Capture the cell that displays the provided text and extract its [X, Y] central coordinate. 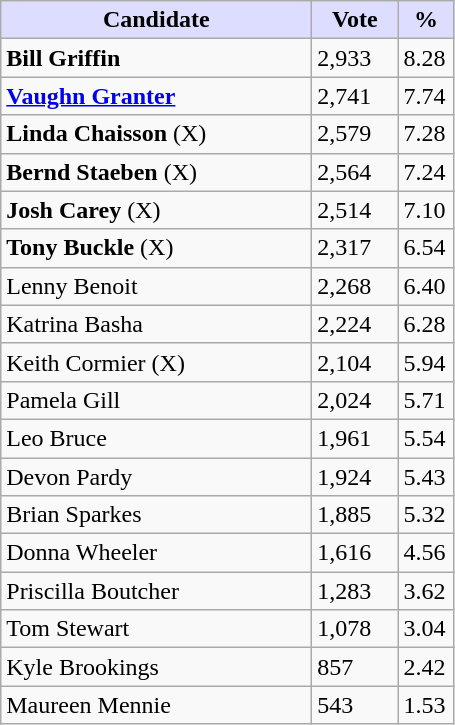
1,283 [355, 591]
5.94 [426, 362]
1,961 [355, 438]
Lenny Benoit [156, 286]
2,024 [355, 400]
1,924 [355, 477]
6.28 [426, 324]
Bill Griffin [156, 58]
Maureen Mennie [156, 705]
2,564 [355, 172]
7.24 [426, 172]
% [426, 20]
Keith Cormier (X) [156, 362]
7.74 [426, 96]
2,933 [355, 58]
2,268 [355, 286]
3.04 [426, 629]
7.28 [426, 134]
Leo Bruce [156, 438]
3.62 [426, 591]
Vote [355, 20]
543 [355, 705]
2.42 [426, 667]
2,579 [355, 134]
1,616 [355, 553]
5.54 [426, 438]
Brian Sparkes [156, 515]
Pamela Gill [156, 400]
4.56 [426, 553]
Priscilla Boutcher [156, 591]
Vaughn Granter [156, 96]
857 [355, 667]
7.10 [426, 210]
1.53 [426, 705]
5.32 [426, 515]
2,104 [355, 362]
1,078 [355, 629]
1,885 [355, 515]
5.71 [426, 400]
5.43 [426, 477]
2,317 [355, 248]
Tom Stewart [156, 629]
Tony Buckle (X) [156, 248]
2,741 [355, 96]
Kyle Brookings [156, 667]
6.54 [426, 248]
Katrina Basha [156, 324]
Candidate [156, 20]
Linda Chaisson (X) [156, 134]
8.28 [426, 58]
6.40 [426, 286]
Josh Carey (X) [156, 210]
2,514 [355, 210]
Bernd Staeben (X) [156, 172]
2,224 [355, 324]
Donna Wheeler [156, 553]
Devon Pardy [156, 477]
